From the cell containing the given text, extract its center point as [X, Y] coordinate. 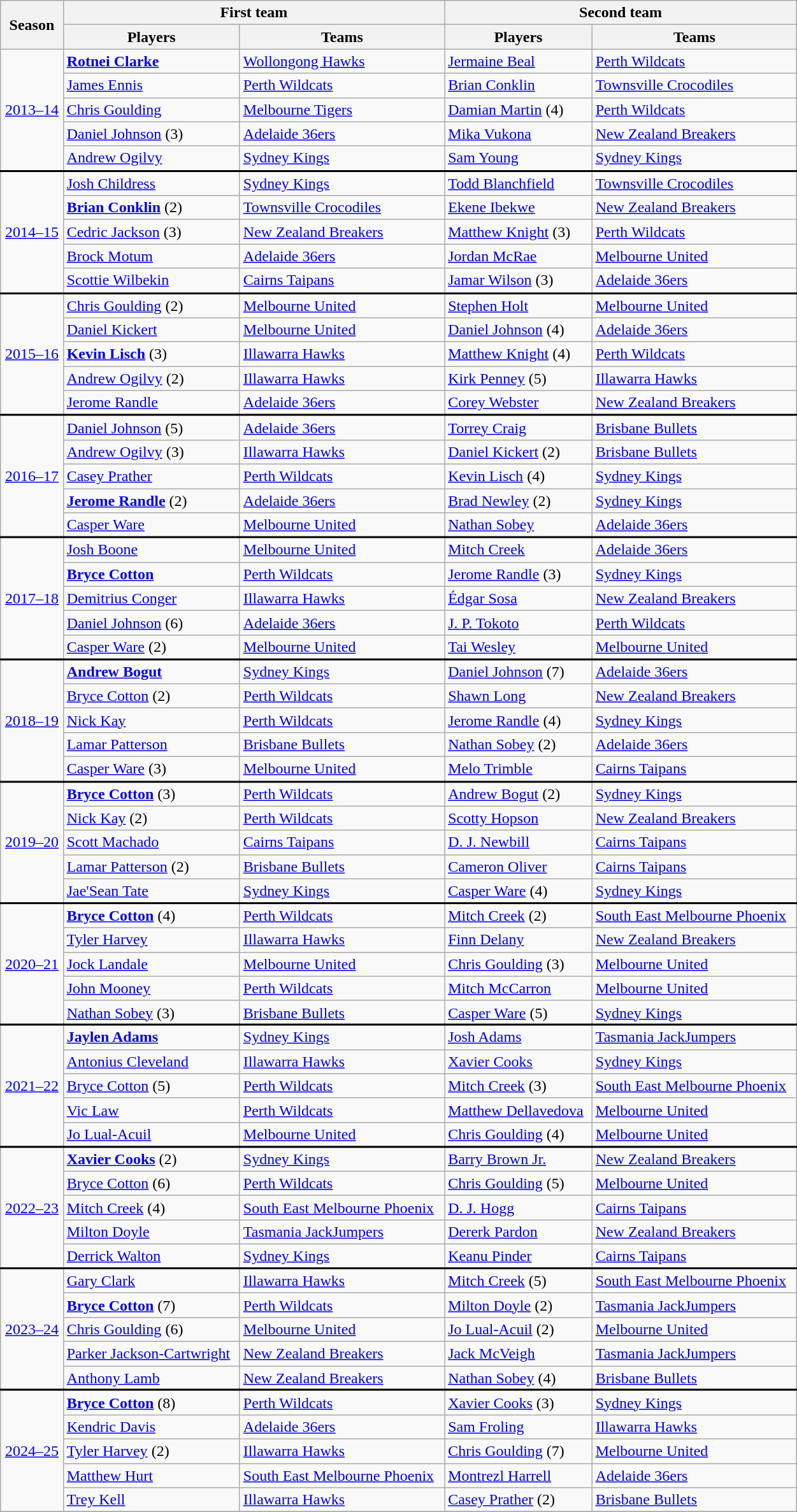
Xavier Cooks (3) [519, 1403]
Bryce Cotton (2) [152, 696]
Nathan Sobey (4) [519, 1378]
Brian Conklin (2) [152, 208]
Brian Conklin [519, 85]
2018–19 [32, 720]
Jae'Sean Tate [152, 891]
Casey Prather (2) [519, 1500]
Bryce Cotton (7) [152, 1305]
Chris Goulding (7) [519, 1451]
Kendric Davis [152, 1427]
Season [32, 25]
Bryce Cotton (5) [152, 1086]
Édgar Sosa [519, 598]
Daniel Johnson (7) [519, 672]
Andrew Ogilvy [152, 158]
Jerome Randle (3) [519, 574]
Xavier Cooks [519, 1062]
D. J. Newbill [519, 842]
2020–21 [32, 963]
Daniel Johnson (5) [152, 428]
Matthew Dellavedova [519, 1110]
Nathan Sobey (3) [152, 1012]
John Mooney [152, 988]
Second team [621, 13]
Daniel Kickert [152, 330]
Corey Webster [519, 403]
Jamar Wilson (3) [519, 280]
2019–20 [32, 842]
Josh Adams [519, 1037]
Daniel Johnson (6) [152, 623]
2015–16 [32, 354]
Mika Vukona [519, 134]
Gary Clark [152, 1281]
Lamar Patterson [152, 744]
Mitch Creek (4) [152, 1207]
Andrew Ogilvy (2) [152, 378]
2021–22 [32, 1086]
Bryce Cotton (8) [152, 1403]
Nick Kay [152, 720]
Brad Newley (2) [519, 500]
Matthew Knight (3) [519, 232]
Mitch Creek (2) [519, 915]
2023–24 [32, 1329]
Tai Wesley [519, 647]
Daniel Kickert (2) [519, 452]
Antonius Cleveland [152, 1062]
Stephen Holt [519, 306]
Anthony Lamb [152, 1378]
Jack McVeigh [519, 1353]
D. J. Hogg [519, 1207]
2016–17 [32, 477]
Nick Kay (2) [152, 818]
Kevin Lisch (4) [519, 476]
Bryce Cotton (6) [152, 1183]
Josh Childress [152, 184]
Casey Prather [152, 476]
Kirk Penney (5) [519, 378]
Sam Froling [519, 1427]
Nathan Sobey [519, 525]
Mitch Creek [519, 549]
Casper Ware (4) [519, 891]
James Ennis [152, 85]
Jerome Randle (4) [519, 720]
Melo Trimble [519, 768]
Andrew Bogut [152, 672]
Casper Ware [152, 525]
Jo Lual-Acuil [152, 1134]
Daniel Johnson (4) [519, 330]
Milton Doyle (2) [519, 1305]
Casper Ware (3) [152, 768]
Keanu Pinder [519, 1256]
Derrick Walton [152, 1256]
Chris Goulding (6) [152, 1329]
Dererk Pardon [519, 1232]
Finn Delany [519, 940]
Ekene Ibekwe [519, 208]
Sam Young [519, 158]
Andrew Ogilvy (3) [152, 452]
Casper Ware (5) [519, 1012]
Chris Goulding (2) [152, 306]
Chris Goulding (5) [519, 1183]
Cedric Jackson (3) [152, 232]
Wollongong Hawks [341, 61]
Milton Doyle [152, 1232]
Jordan McRae [519, 256]
Chris Goulding (4) [519, 1134]
Nathan Sobey (2) [519, 744]
2014–15 [32, 232]
Brock Motum [152, 256]
Jerome Randle [152, 403]
Bryce Cotton (4) [152, 915]
Mitch McCarron [519, 988]
Tyler Harvey (2) [152, 1451]
Jaylen Adams [152, 1037]
Torrey Craig [519, 428]
Jo Lual-Acuil (2) [519, 1329]
Josh Boone [152, 549]
Tyler Harvey [152, 940]
Parker Jackson-Cartwright [152, 1353]
Matthew Knight (4) [519, 354]
2017–18 [32, 598]
Cameron Oliver [519, 867]
Jerome Randle (2) [152, 500]
Andrew Bogut (2) [519, 794]
Demitrius Conger [152, 598]
Shawn Long [519, 696]
Chris Goulding [152, 110]
Bryce Cotton (3) [152, 794]
Melbourne Tigers [341, 110]
First team [254, 13]
Jermaine Beal [519, 61]
Montrezl Harrell [519, 1475]
Casper Ware (2) [152, 647]
Chris Goulding (3) [519, 964]
Vic Law [152, 1110]
Matthew Hurt [152, 1475]
Xavier Cooks (2) [152, 1158]
J. P. Tokoto [519, 623]
Jock Landale [152, 964]
Mitch Creek (3) [519, 1086]
Todd Blanchfield [519, 184]
Trey Kell [152, 1500]
Scottie Wilbekin [152, 280]
Daniel Johnson (3) [152, 134]
Mitch Creek (5) [519, 1281]
2024–25 [32, 1451]
Scott Machado [152, 842]
2013–14 [32, 110]
Bryce Cotton [152, 574]
Rotnei Clarke [152, 61]
Kevin Lisch (3) [152, 354]
Damian Martin (4) [519, 110]
Scotty Hopson [519, 818]
Lamar Patterson (2) [152, 867]
2022–23 [32, 1207]
Barry Brown Jr. [519, 1158]
